Detect which cell encompasses the target text, then output its (X, Y) center coordinate. 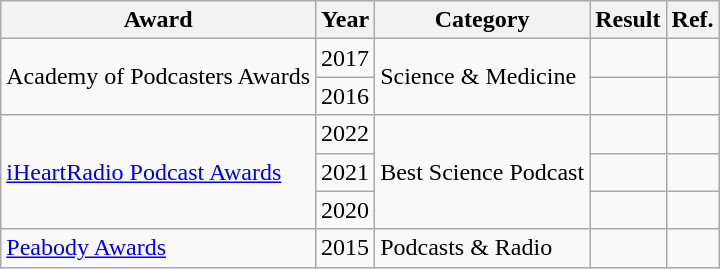
2022 (346, 134)
2020 (346, 210)
Result (628, 20)
Year (346, 20)
2021 (346, 172)
Peabody Awards (158, 248)
Category (482, 20)
Academy of Podcasters Awards (158, 77)
Best Science Podcast (482, 172)
2017 (346, 58)
2016 (346, 96)
Ref. (692, 20)
iHeartRadio Podcast Awards (158, 172)
Podcasts & Radio (482, 248)
Award (158, 20)
Science & Medicine (482, 77)
2015 (346, 248)
